Find where the given text appears and provide that cell's center as (X, Y) coordinate. 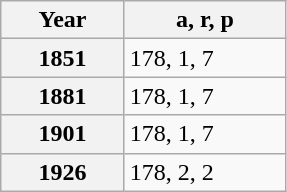
a, r, p (204, 20)
1881 (63, 96)
Year (63, 20)
1901 (63, 134)
178, 2, 2 (204, 172)
1926 (63, 172)
1851 (63, 58)
